Scan for the cell matching the given text and deliver its [X, Y] coordinate at center. 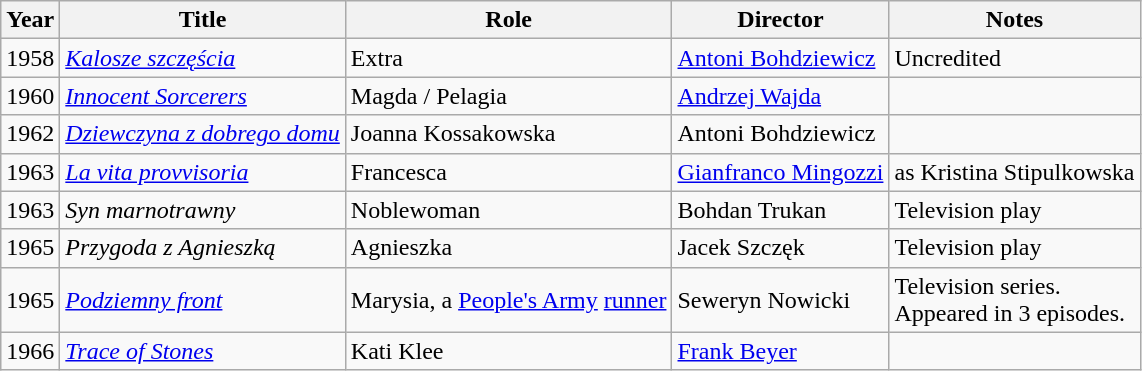
Notes [1014, 20]
Przygoda z Agnieszką [202, 248]
Innocent Sorcerers [202, 96]
Kati Klee [508, 351]
Trace of Stones [202, 351]
Title [202, 20]
Joanna Kossakowska [508, 134]
as Kristina Stipulkowska [1014, 172]
Year [30, 20]
Podziemny front [202, 300]
Role [508, 20]
Syn marnotrawny [202, 210]
Television series.Appeared in 3 episodes. [1014, 300]
1958 [30, 58]
Extra [508, 58]
Seweryn Nowicki [780, 300]
La vita provvisoria [202, 172]
Kalosze szczęścia [202, 58]
Jacek Szczęk [780, 248]
Gianfranco Mingozzi [780, 172]
Andrzej Wajda [780, 96]
Uncredited [1014, 58]
Frank Beyer [780, 351]
Agnieszka [508, 248]
1960 [30, 96]
Bohdan Trukan [780, 210]
1966 [30, 351]
Marysia, a People's Army runner [508, 300]
1962 [30, 134]
Francesca [508, 172]
Director [780, 20]
Magda / Pelagia [508, 96]
Dziewczyna z dobrego domu [202, 134]
Noblewoman [508, 210]
